Scan for the cell matching the given text and deliver its (X, Y) coordinate at center. 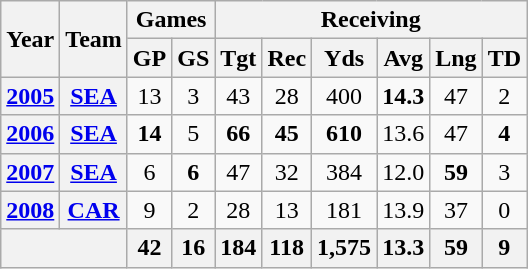
184 (238, 248)
5 (194, 134)
Receiving (371, 20)
66 (238, 134)
2005 (30, 96)
Lng (456, 58)
32 (287, 172)
16 (194, 248)
14.3 (404, 96)
2006 (30, 134)
Games (170, 20)
181 (344, 210)
TD (504, 58)
GS (194, 58)
Team (94, 39)
12.0 (404, 172)
2007 (30, 172)
Tgt (238, 58)
Rec (287, 58)
Yds (344, 58)
13.3 (404, 248)
4 (504, 134)
GP (149, 58)
37 (456, 210)
400 (344, 96)
45 (287, 134)
13.9 (404, 210)
14 (149, 134)
610 (344, 134)
1,575 (344, 248)
13.6 (404, 134)
118 (287, 248)
384 (344, 172)
Year (30, 39)
Avg (404, 58)
2008 (30, 210)
0 (504, 210)
CAR (94, 210)
43 (238, 96)
42 (149, 248)
